Capture the cell that displays the provided text and extract its [x, y] central coordinate. 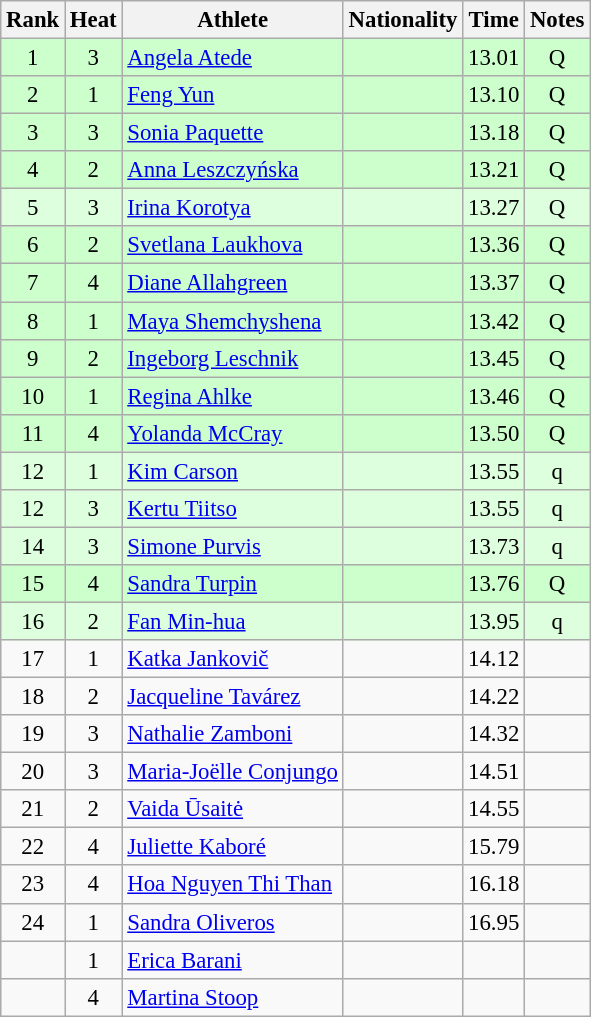
14.51 [494, 772]
13.95 [494, 621]
13.01 [494, 58]
Nationality [402, 20]
Kim Carson [232, 471]
Maya Shemchyshena [232, 321]
Nathalie Zamboni [232, 734]
Sonia Paquette [232, 133]
Angela Atede [232, 58]
13.42 [494, 321]
Yolanda McCray [232, 433]
Katka Jankovič [232, 659]
16.18 [494, 885]
Svetlana Laukhova [232, 245]
5 [33, 208]
13.21 [494, 170]
14.32 [494, 734]
6 [33, 245]
Sandra Turpin [232, 584]
17 [33, 659]
20 [33, 772]
21 [33, 809]
Feng Yun [232, 95]
Erica Barani [232, 960]
8 [33, 321]
Anna Leszczyńska [232, 170]
16.95 [494, 922]
Simone Purvis [232, 546]
11 [33, 433]
14 [33, 546]
24 [33, 922]
13.76 [494, 584]
Time [494, 20]
Heat [94, 20]
16 [33, 621]
10 [33, 396]
19 [33, 734]
Martina Stoop [232, 997]
Sandra Oliveros [232, 922]
Hoa Nguyen Thi Than [232, 885]
23 [33, 885]
Rank [33, 20]
Maria-Joëlle Conjungo [232, 772]
13.18 [494, 133]
13.50 [494, 433]
Ingeborg Leschnik [232, 358]
14.12 [494, 659]
Fan Min-hua [232, 621]
13.36 [494, 245]
Regina Ahlke [232, 396]
7 [33, 283]
14.55 [494, 809]
Kertu Tiitso [232, 509]
Athlete [232, 20]
Jacqueline Tavárez [232, 697]
13.46 [494, 396]
14.22 [494, 697]
13.73 [494, 546]
Vaida Ūsaitė [232, 809]
22 [33, 847]
Notes [558, 20]
Juliette Kaboré [232, 847]
18 [33, 697]
13.10 [494, 95]
13.27 [494, 208]
Diane Allahgreen [232, 283]
15 [33, 584]
15.79 [494, 847]
Irina Korotya [232, 208]
13.45 [494, 358]
9 [33, 358]
13.37 [494, 283]
